For the text-containing cell, return its midpoint in (x, y) coordinate format. 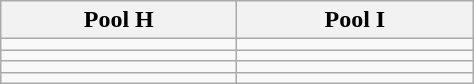
Pool I (355, 20)
Pool H (119, 20)
